Detect which cell encompasses the target text, then output its (x, y) center coordinate. 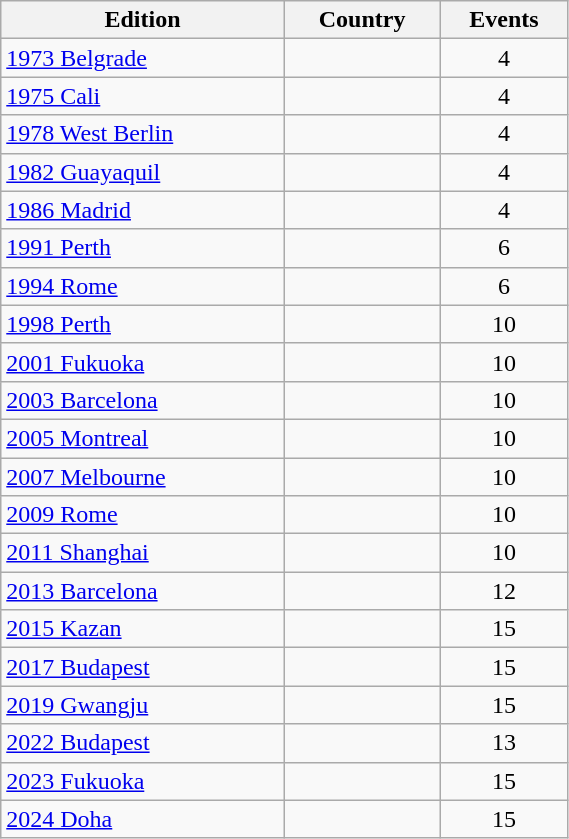
2005 Montreal (143, 438)
2003 Barcelona (143, 400)
2022 Budapest (143, 743)
1994 Rome (143, 286)
2023 Fukuoka (143, 781)
1975 Cali (143, 96)
Edition (143, 20)
1998 Perth (143, 324)
2024 Doha (143, 819)
2009 Rome (143, 515)
Events (504, 20)
1991 Perth (143, 248)
2013 Barcelona (143, 591)
2011 Shanghai (143, 553)
2015 Kazan (143, 629)
2007 Melbourne (143, 477)
Country (362, 20)
1986 Madrid (143, 210)
12 (504, 591)
13 (504, 743)
2001 Fukuoka (143, 362)
1973 Belgrade (143, 58)
1978 West Berlin (143, 134)
2017 Budapest (143, 667)
2019 Gwangju (143, 705)
1982 Guayaquil (143, 172)
